Determine the (x, y) coordinate at the center of the cell enclosing the given text.  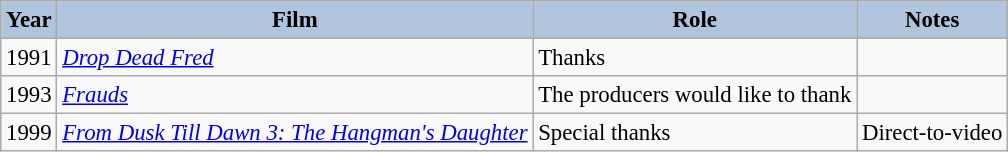
1993 (29, 95)
From Dusk Till Dawn 3: The Hangman's Daughter (295, 133)
The producers would like to thank (695, 95)
Thanks (695, 58)
Frauds (295, 95)
Notes (932, 20)
Direct-to-video (932, 133)
Year (29, 20)
Role (695, 20)
Drop Dead Fred (295, 58)
Film (295, 20)
Special thanks (695, 133)
1991 (29, 58)
1999 (29, 133)
